Extract the [X, Y] coordinate from the center of the cell holding the provided text.  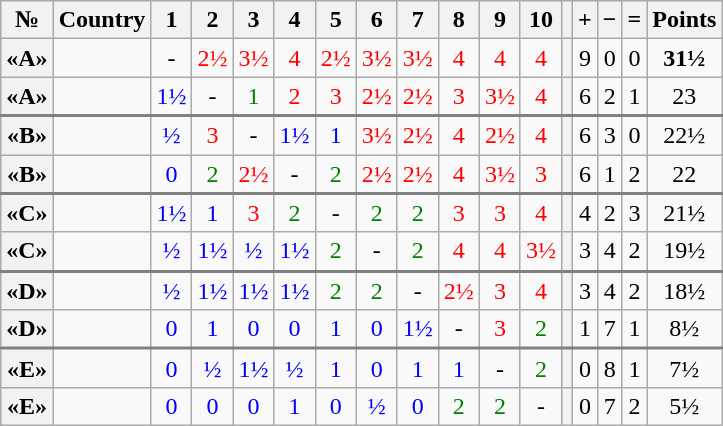
5 [336, 20]
№ [27, 20]
19½ [684, 252]
8½ [684, 330]
21½ [684, 212]
22 [684, 174]
10 [540, 20]
Points [684, 20]
5½ [684, 406]
+ [586, 20]
= [634, 20]
18½ [684, 290]
7½ [684, 368]
31½ [684, 58]
22½ [684, 136]
Country [102, 20]
23 [684, 96]
− [610, 20]
